Locate the cell with the specified text and output its [X, Y] center coordinate. 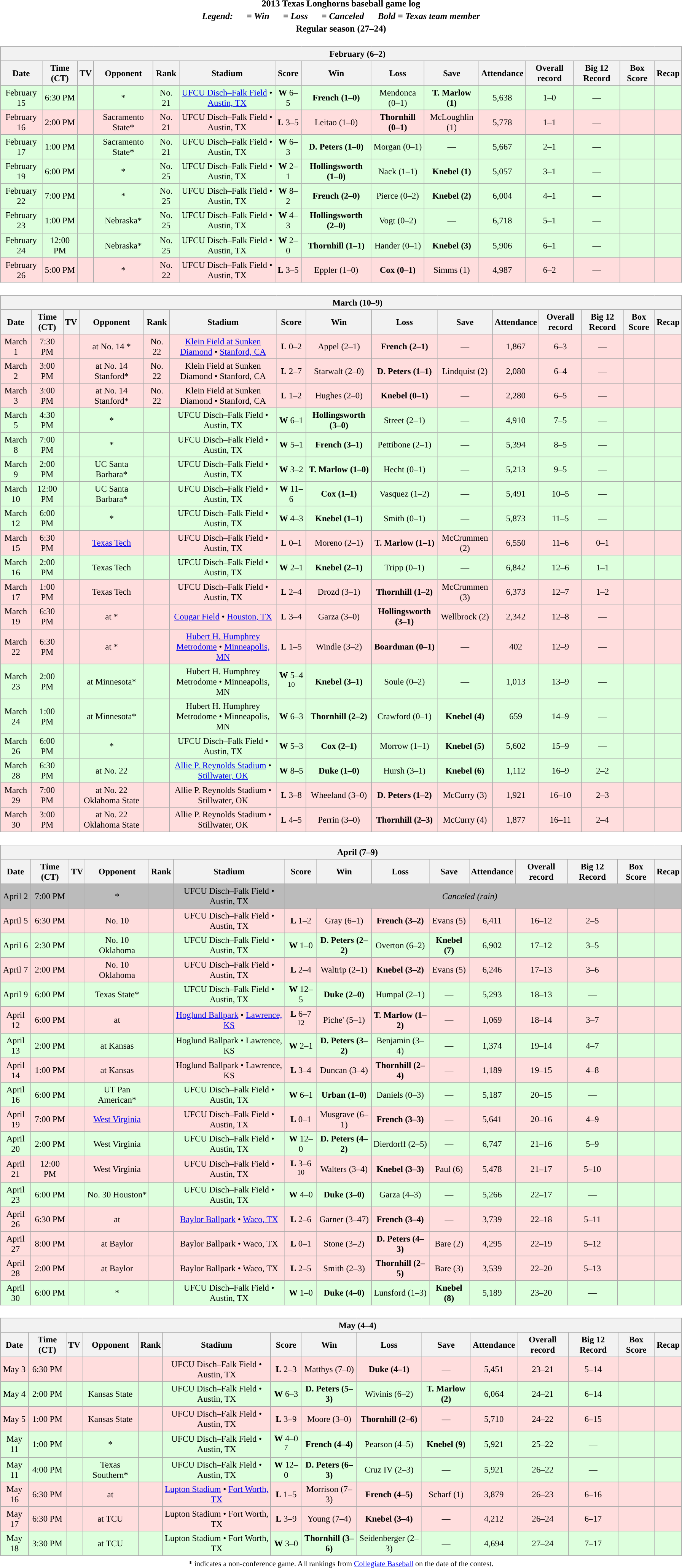
Street (2–1) [405, 420]
2–4 [603, 820]
Knebel (4) [465, 716]
Waltrip (2–1) [344, 970]
6,373 [516, 592]
5–14 [593, 1370]
16–11 [560, 820]
5,778 [502, 123]
McLoughlin (1) [452, 123]
Perrin (3–0) [339, 820]
French (2–0) [336, 196]
Texas State* [117, 995]
19–14 [541, 1046]
Hughes (2–0) [339, 396]
French (2–1) [405, 346]
3–7 [592, 1020]
W 4–0 7 [286, 1444]
D. Peters (1–0) [336, 147]
Daniels (0–3) [400, 1094]
D. Peters (2–2) [344, 945]
Overton (6–2) [400, 945]
Knebel (8) [449, 1293]
5,213 [516, 470]
T. Marlow (1–2) [400, 1020]
5–13 [592, 1269]
D. Peters (6–3) [329, 1469]
1,921 [516, 795]
Gray (6–1) [344, 921]
French (3–1) [339, 444]
3,539 [492, 1269]
Hander (0–1) [398, 245]
11–6 [560, 543]
5,638 [502, 97]
Hollingsworth (3–0) [339, 420]
Duke (2–0) [344, 995]
Thornhill (0–1) [398, 123]
April 12 [16, 1020]
March 3 [16, 396]
4,694 [494, 1543]
W 11–6 [291, 494]
Texas Southern* [110, 1469]
4–8 [592, 1070]
8:00 PM [50, 1243]
April 16 [16, 1094]
April 21 [16, 1169]
27–24 [543, 1543]
Leitao (1–0) [336, 123]
Knebel (0–1) [405, 396]
17–13 [541, 970]
2,080 [516, 371]
1,013 [516, 681]
Garza (4–3) [400, 1195]
4,212 [494, 1519]
April 13 [16, 1046]
5,641 [492, 1119]
McCrummen (3) [465, 592]
Cruz IV (2–3) [389, 1469]
February 24 [21, 245]
L 6–7 12 [301, 1020]
Wivinis (6–2) [389, 1394]
March 5 [16, 420]
Garza (3–0) [339, 616]
6,004 [502, 196]
May 4 [14, 1394]
April 14 [16, 1070]
22–18 [541, 1219]
12–8 [560, 616]
16–9 [560, 770]
Hecht (0–1) [405, 470]
6,411 [492, 921]
26–22 [543, 1469]
March 17 [16, 592]
March 24 [16, 716]
5,873 [516, 518]
Knebel (2) [452, 196]
D. Peters (1–2) [405, 795]
Dierdorff (2–5) [400, 1144]
5,394 [516, 444]
March 29 [16, 795]
Morgan (0–1) [398, 147]
Canceled (rain) [470, 896]
March 10 [16, 494]
Wheeland (3–0) [339, 795]
5,451 [494, 1370]
W 12–5 [301, 995]
March 22 [16, 646]
5:00 PM [60, 270]
Vasquez (1–2) [405, 494]
7–5 [560, 420]
6,246 [492, 970]
3:30 PM [47, 1543]
March 23 [16, 681]
Garner (3–47) [344, 1219]
Lunsford (1–3) [400, 1293]
L 3–8 [291, 795]
W 8–2 [288, 196]
Scharf (1) [446, 1494]
W 6–5 [288, 97]
L 2–3 [286, 1370]
May 17 [14, 1519]
14–9 [560, 716]
McCurry (4) [465, 820]
4:00 PM [47, 1469]
February 15 [21, 97]
April 20 [16, 1144]
Knebel (5) [465, 746]
1–0 [550, 97]
W 3–2 [291, 470]
20–15 [541, 1094]
May 3 [14, 1370]
at No. 14 * [112, 346]
D. Peters (3–2) [344, 1046]
12–7 [560, 592]
March 12 [16, 518]
Tripp (0–1) [405, 568]
3,879 [494, 1494]
17–12 [541, 945]
Morrison (7–3) [329, 1494]
at No. 22 [112, 770]
6–4 [560, 371]
T. Marlow (1–0) [339, 470]
12–6 [560, 568]
April 5 [16, 921]
Smith (2–3) [344, 1269]
UT Pan American* [117, 1094]
April 23 [16, 1195]
4–1 [550, 196]
Appel (2–1) [339, 346]
W 8–5 [291, 770]
Crawford (0–1) [405, 716]
April 9 [16, 995]
Matthys (7–0) [329, 1370]
1,189 [492, 1070]
Thornhill (3–6) [329, 1543]
Moore (3–0) [329, 1418]
February 19 [21, 171]
Duke (4–1) [389, 1370]
D. Peters (4–3) [400, 1243]
6–1 [550, 245]
6,718 [502, 221]
McCrummen (2) [465, 543]
Knebel (1–1) [339, 518]
Stone (3–2) [344, 1243]
May 5 [14, 1418]
4,910 [516, 420]
May 16 [14, 1494]
D. Peters (1–1) [405, 371]
Knebel (1) [452, 171]
April 2 [16, 896]
February 26 [21, 270]
Thornhill (2–3) [405, 820]
T. Marlow (2) [446, 1394]
22–17 [541, 1195]
McCurry (3) [465, 795]
4,295 [492, 1243]
2–2 [603, 770]
April (7–9) [341, 852]
April 26 [16, 1219]
T. Marlow (1–1) [405, 543]
5,187 [492, 1094]
Duncan (3–4) [344, 1070]
6–16 [593, 1494]
20–16 [541, 1119]
April 19 [16, 1119]
French (1–0) [336, 97]
1,069 [492, 1020]
4–7 [592, 1046]
Morrow (1–1) [405, 746]
Starwalt (2–0) [339, 371]
Soule (0–2) [405, 681]
Thornhill (1–2) [405, 592]
3,739 [492, 1219]
2,342 [516, 616]
Pettibone (2–1) [405, 444]
Eppler (1–0) [336, 270]
1,877 [516, 820]
February 16 [21, 123]
L 2–5 [301, 1269]
Bare (2) [449, 1243]
Urban (1–0) [344, 1094]
May (4–4) [341, 1326]
26–23 [543, 1494]
Moreno (2–1) [339, 543]
0–1 [603, 543]
5–12 [592, 1243]
W 5–1 [291, 444]
French (3–4) [400, 1219]
Thornhill (2–6) [389, 1418]
6,747 [492, 1144]
T. Marlow (1) [452, 97]
French (3–3) [400, 1119]
Knebel (3–3) [400, 1169]
April 28 [16, 1269]
L 4–5 [291, 820]
Duke (4–0) [344, 1293]
23–21 [543, 1370]
Thornhill (2–5) [400, 1269]
3–5 [592, 945]
22–20 [541, 1269]
W 4–0 [301, 1195]
5–11 [592, 1219]
Wellbrock (2) [465, 616]
2:30 PM [50, 945]
No. 30 Houston* [117, 1195]
6,902 [492, 945]
Smith (0–1) [405, 518]
10–5 [560, 494]
D. Peters (5–3) [329, 1394]
March 26 [16, 746]
5,266 [492, 1195]
24–22 [543, 1418]
Knebel (7) [449, 945]
Thornhill (2–4) [400, 1070]
2–5 [592, 921]
April 27 [16, 1243]
6–5 [560, 396]
Paul (6) [449, 1169]
6–15 [593, 1418]
W 3–0 [286, 1543]
13–9 [560, 681]
Cox (1–1) [339, 494]
April 30 [16, 1293]
4–9 [592, 1119]
W 5–3 [291, 746]
5,491 [516, 494]
French (3–2) [400, 921]
May 18 [14, 1543]
March 19 [16, 616]
7:30 PM [47, 346]
March 28 [16, 770]
3–1 [550, 171]
5,906 [502, 245]
Hollingsworth (3–1) [405, 616]
Knebel (9) [446, 1444]
18–14 [541, 1020]
21–16 [541, 1144]
Pearson (4–5) [389, 1444]
Thornhill (1–1) [336, 245]
Simms (1) [452, 270]
16–12 [541, 921]
6,550 [516, 543]
March 2 [16, 371]
Walters (3–4) [344, 1169]
Lindquist (2) [465, 371]
February 23 [21, 221]
5,057 [502, 171]
Duke (1–0) [339, 770]
Knebel (3–2) [400, 970]
Young (7–4) [329, 1519]
18–13 [541, 995]
March (10–9) [341, 302]
L 2–6 [301, 1219]
6,064 [494, 1394]
Knebel (3) [452, 245]
5,602 [516, 746]
4,987 [502, 270]
1,867 [516, 346]
Drozd (3–1) [339, 592]
February 22 [21, 196]
Mendonca (0–1) [398, 97]
6–14 [593, 1394]
2–1 [550, 147]
Seidenberger (2–3) [389, 1543]
D. Peters (4–2) [344, 1144]
22–19 [541, 1243]
2,280 [516, 396]
March 1 [16, 346]
1,112 [516, 770]
Pierce (0–2) [398, 196]
5–9 [592, 1144]
5,478 [492, 1169]
6–3 [560, 346]
402 [516, 646]
L 2–7 [291, 371]
Piche' (5–1) [344, 1020]
4:30 PM [47, 420]
April 7 [16, 970]
Windle (3–2) [339, 646]
15–9 [560, 746]
April 6 [16, 945]
5,667 [502, 147]
1,374 [492, 1046]
W 2–0 [288, 245]
2–3 [603, 795]
23–20 [541, 1293]
6–2 [550, 270]
5–10 [592, 1169]
L 3–6 10 [301, 1169]
Boardman (0–1) [405, 646]
Hollingsworth (2–0) [336, 221]
French (4–4) [329, 1444]
19–15 [541, 1070]
6–17 [593, 1519]
25–22 [543, 1444]
Cox (2–1) [339, 746]
21–17 [541, 1169]
8–5 [560, 444]
Cougar Field • Houston, TX [223, 616]
February (6–2) [341, 54]
Nack (1–1) [398, 171]
5,710 [494, 1418]
9–5 [560, 470]
24–21 [543, 1394]
Benjamin (3–4) [400, 1046]
26–24 [543, 1519]
Knebel (3–4) [389, 1519]
February 17 [21, 147]
L 0–2 [291, 346]
Bare (3) [449, 1269]
16–10 [560, 795]
3–6 [592, 970]
Knebel (6) [465, 770]
5–1 [550, 221]
Vogt (0–2) [398, 221]
No. 10 [117, 921]
Knebel (3–1) [339, 681]
1–2 [603, 592]
659 [516, 716]
Knebel (2–1) [339, 568]
French (4–5) [389, 1494]
Musgrave (6–1) [344, 1119]
5,189 [492, 1293]
7–17 [593, 1543]
March 15 [16, 543]
Hursh (3–1) [405, 770]
March 8 [16, 444]
Hollingsworth (1–0) [336, 171]
March 9 [16, 470]
March 30 [16, 820]
11–5 [560, 518]
Thornhill (2–2) [339, 716]
Cox (0–1) [398, 270]
March 16 [16, 568]
Duke (3–0) [344, 1195]
6,842 [516, 568]
12–9 [560, 646]
Humpal (2–1) [400, 995]
W 5–4 10 [291, 681]
5,293 [492, 995]
